Determine the [X, Y] coordinate at the center of the cell enclosing the given text.  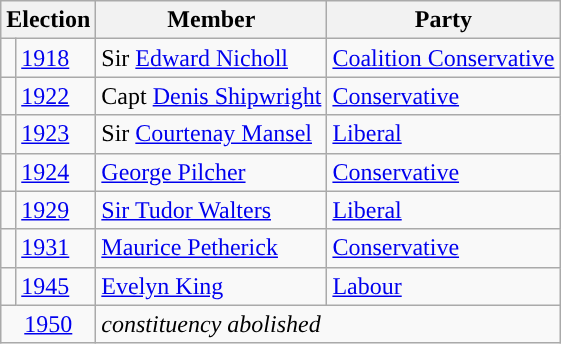
Election [48, 20]
George Pilcher [212, 172]
1922 [56, 96]
1923 [56, 134]
1931 [56, 248]
1924 [56, 172]
1950 [48, 324]
1945 [56, 286]
Sir Edward Nicholl [212, 58]
Party [444, 20]
Sir Tudor Walters [212, 210]
Capt Denis Shipwright [212, 96]
constituency abolished [328, 324]
Member [212, 20]
1918 [56, 58]
Maurice Petherick [212, 248]
Evelyn King [212, 286]
Sir Courtenay Mansel [212, 134]
Labour [444, 286]
1929 [56, 210]
Coalition Conservative [444, 58]
